Provide the [x, y] coordinate of the cell's center where the given text is located.  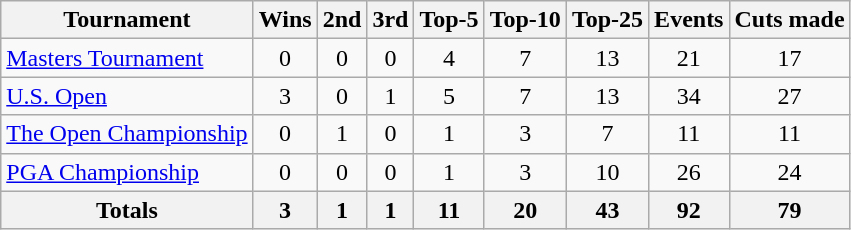
U.S. Open [127, 96]
92 [689, 210]
Cuts made [790, 20]
34 [689, 96]
21 [689, 58]
79 [790, 210]
Top-10 [525, 20]
27 [790, 96]
4 [449, 58]
Events [689, 20]
2nd [342, 20]
PGA Championship [127, 172]
The Open Championship [127, 134]
Top-25 [607, 20]
Totals [127, 210]
43 [607, 210]
3rd [390, 20]
20 [525, 210]
10 [607, 172]
26 [689, 172]
Tournament [127, 20]
24 [790, 172]
Wins [285, 20]
5 [449, 96]
17 [790, 58]
Masters Tournament [127, 58]
Top-5 [449, 20]
